Detect which cell encompasses the target text, then output its (x, y) center coordinate. 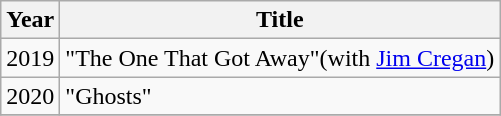
Title (280, 20)
"The One That Got Away"(with Jim Cregan) (280, 58)
2020 (30, 96)
Year (30, 20)
2019 (30, 58)
"Ghosts" (280, 96)
